Return [X, Y] of the center of cell containing provided text 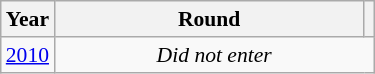
Round [209, 19]
2010 [28, 55]
Year [28, 19]
Did not enter [214, 55]
